Return [X, Y] of the center of cell containing provided text 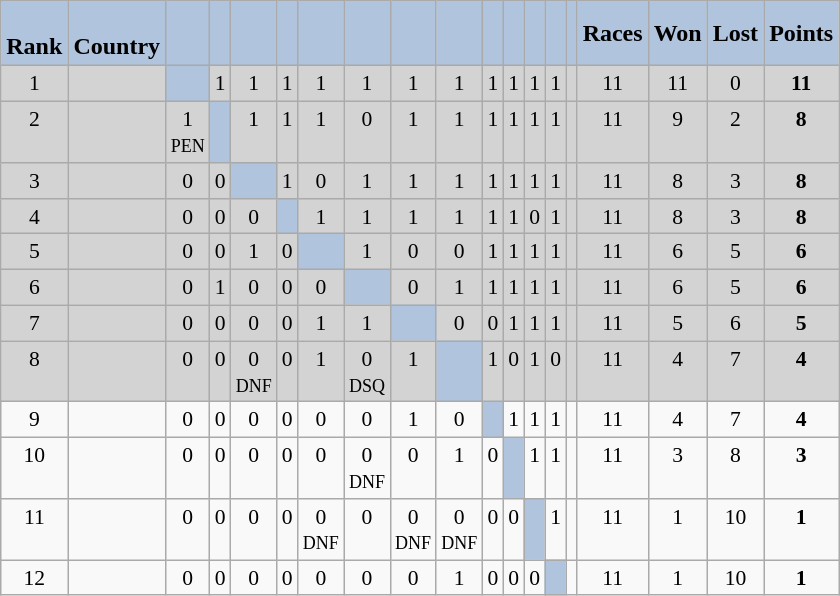
Lost [735, 34]
Races [612, 34]
Country [117, 34]
Rank [34, 34]
1PEN [188, 132]
0DSQ [367, 372]
12 [34, 578]
Points [802, 34]
Won [678, 34]
